Locate the cell with the specified text and output its [X, Y] center coordinate. 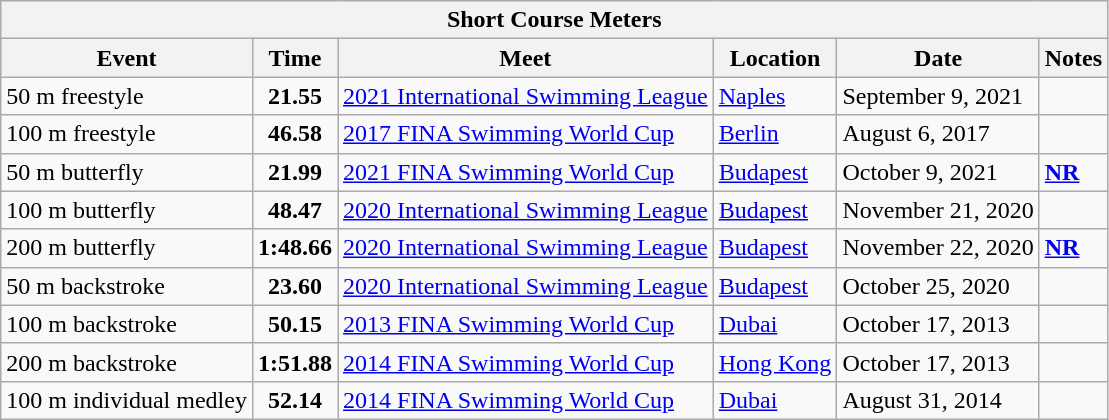
November 21, 2020 [938, 210]
2021 FINA Swimming World Cup [526, 172]
August 31, 2014 [938, 400]
Date [938, 58]
48.47 [294, 210]
50 m butterfly [127, 172]
2013 FINA Swimming World Cup [526, 324]
200 m butterfly [127, 248]
Event [127, 58]
September 9, 2021 [938, 96]
50 m backstroke [127, 286]
100 m butterfly [127, 210]
2021 International Swimming League [526, 96]
100 m backstroke [127, 324]
50 m freestyle [127, 96]
21.99 [294, 172]
23.60 [294, 286]
21.55 [294, 96]
50.15 [294, 324]
Hong Kong [775, 362]
Location [775, 58]
200 m backstroke [127, 362]
Naples [775, 96]
October 9, 2021 [938, 172]
August 6, 2017 [938, 134]
1:48.66 [294, 248]
52.14 [294, 400]
November 22, 2020 [938, 248]
October 25, 2020 [938, 286]
46.58 [294, 134]
Berlin [775, 134]
Short Course Meters [554, 20]
Meet [526, 58]
2017 FINA Swimming World Cup [526, 134]
Notes [1073, 58]
100 m freestyle [127, 134]
1:51.88 [294, 362]
100 m individual medley [127, 400]
Time [294, 58]
